Return (X, Y) of the center of cell containing provided text 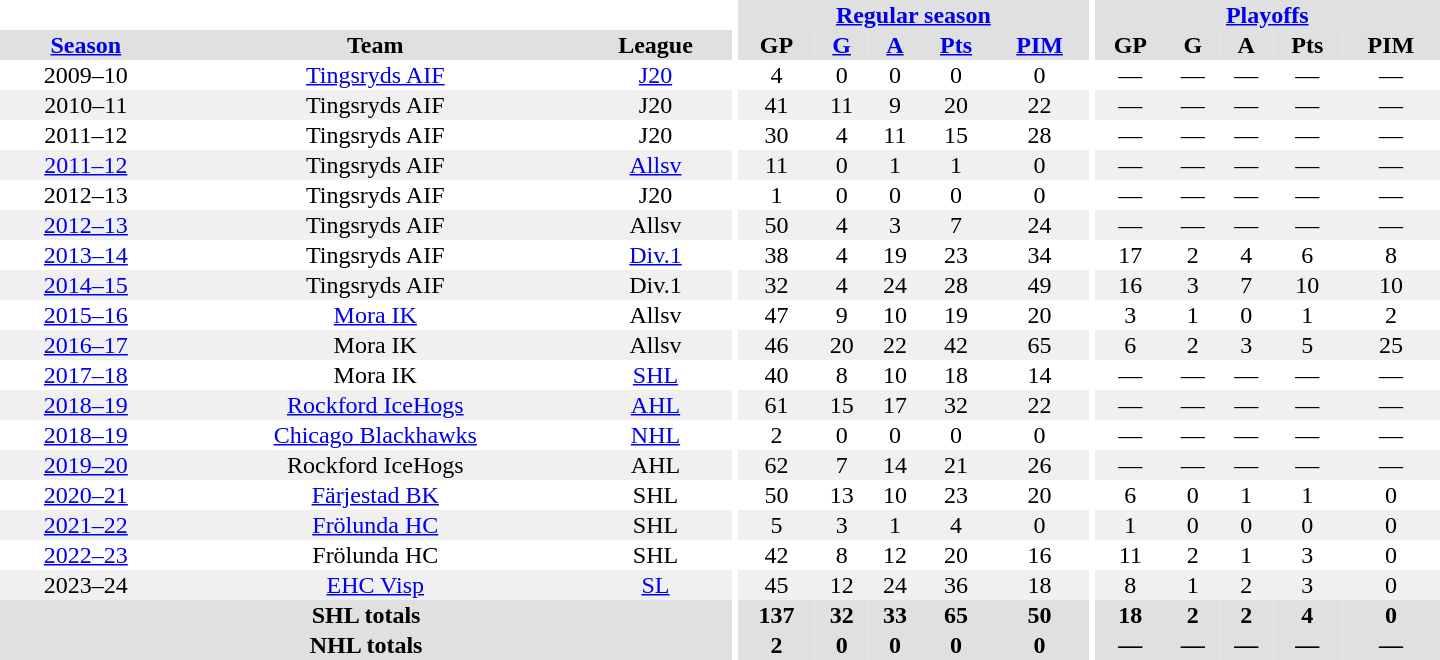
46 (776, 345)
2013–14 (86, 255)
33 (894, 615)
41 (776, 105)
Team (376, 45)
SL (656, 585)
Chicago Blackhawks (376, 435)
25 (1391, 345)
40 (776, 375)
61 (776, 405)
38 (776, 255)
EHC Visp (376, 585)
2014–15 (86, 285)
2021–22 (86, 525)
2019–20 (86, 465)
137 (776, 615)
Färjestad BK (376, 495)
36 (956, 585)
2009–10 (86, 75)
45 (776, 585)
2022–23 (86, 555)
26 (1040, 465)
Season (86, 45)
NHL (656, 435)
SHL totals (366, 615)
2023–24 (86, 585)
47 (776, 315)
League (656, 45)
2010–11 (86, 105)
21 (956, 465)
NHL totals (366, 645)
34 (1040, 255)
2015–16 (86, 315)
49 (1040, 285)
2020–21 (86, 495)
Playoffs (1268, 15)
Regular season (914, 15)
2016–17 (86, 345)
30 (776, 135)
62 (776, 465)
2017–18 (86, 375)
13 (842, 495)
